Return (x, y) of the center of cell containing provided text 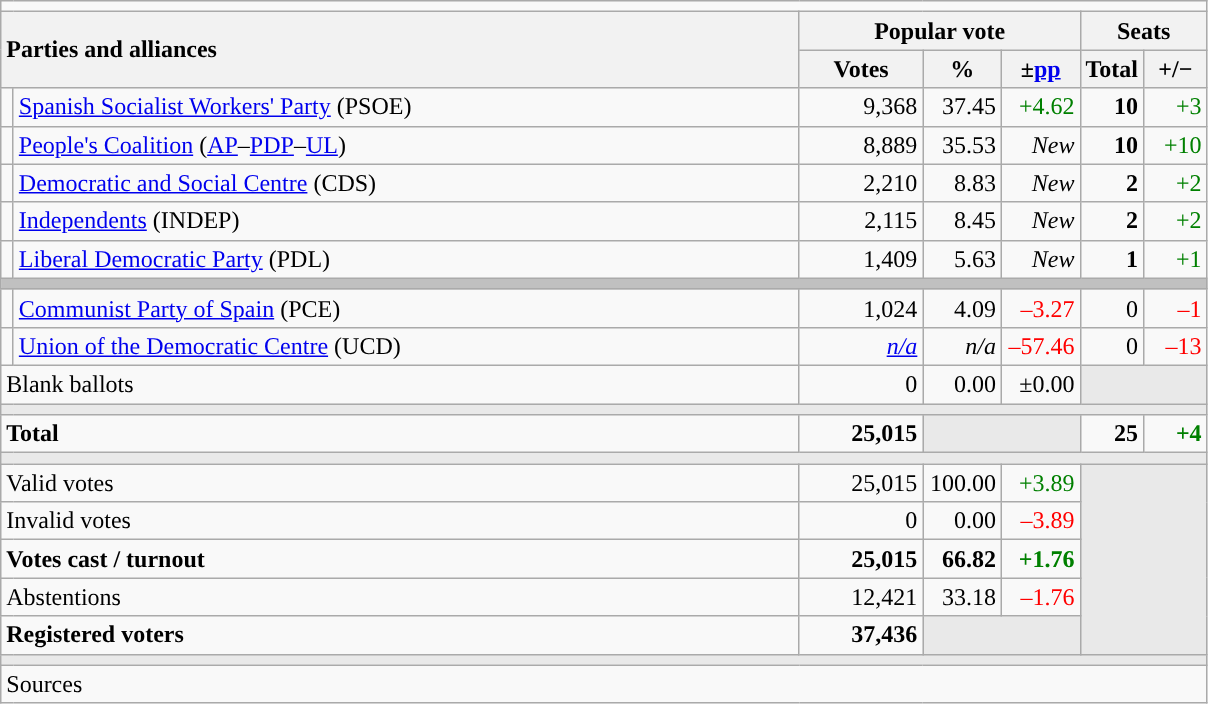
37.45 (962, 107)
8.83 (962, 183)
100.00 (962, 483)
Union of the Democratic Centre (UCD) (406, 346)
Spanish Socialist Workers' Party (PSOE) (406, 107)
Registered voters (400, 635)
Seats (1144, 31)
2,210 (861, 183)
35.53 (962, 145)
Independents (INDEP) (406, 221)
1,409 (861, 259)
–3.89 (1040, 521)
1,024 (861, 308)
People's Coalition (AP–PDP–UL) (406, 145)
+3 (1176, 107)
–13 (1176, 346)
Votes (861, 69)
12,421 (861, 597)
–1 (1176, 308)
+1.76 (1040, 559)
+10 (1176, 145)
8,889 (861, 145)
+/− (1176, 69)
25 (1112, 434)
Democratic and Social Centre (CDS) (406, 183)
33.18 (962, 597)
±pp (1040, 69)
Communist Party of Spain (PCE) (406, 308)
+4 (1176, 434)
±0.00 (1040, 384)
Parties and alliances (400, 50)
2,115 (861, 221)
Votes cast / turnout (400, 559)
4.09 (962, 308)
% (962, 69)
Valid votes (400, 483)
Invalid votes (400, 521)
Blank ballots (400, 384)
Sources (604, 684)
8.45 (962, 221)
+1 (1176, 259)
5.63 (962, 259)
–1.76 (1040, 597)
9,368 (861, 107)
1 (1112, 259)
Abstentions (400, 597)
66.82 (962, 559)
37,436 (861, 635)
+4.62 (1040, 107)
–3.27 (1040, 308)
Popular vote (940, 31)
–57.46 (1040, 346)
+3.89 (1040, 483)
Liberal Democratic Party (PDL) (406, 259)
